Capture the cell that displays the provided text and extract its (x, y) central coordinate. 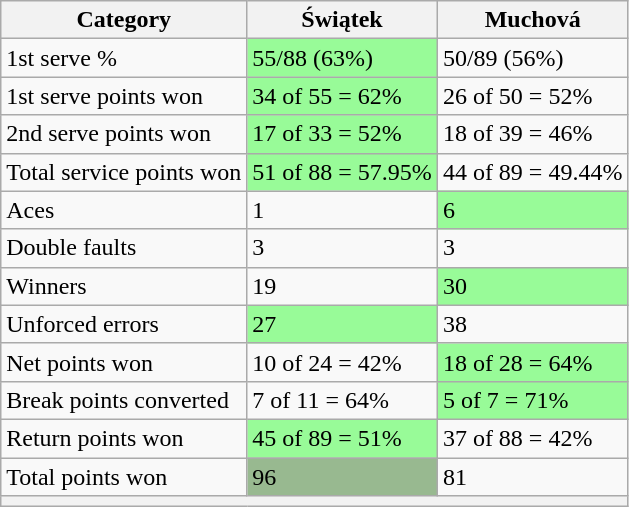
19 (342, 286)
38 (532, 324)
Break points converted (124, 400)
26 of 50 = 52% (532, 96)
Winners (124, 286)
18 of 39 = 46% (532, 134)
18 of 28 = 64% (532, 362)
Muchová (532, 20)
Świątek (342, 20)
Total service points won (124, 172)
Double faults (124, 248)
2nd serve points won (124, 134)
Aces (124, 210)
Category (124, 20)
1st serve % (124, 58)
45 of 89 = 51% (342, 438)
Total points won (124, 477)
10 of 24 = 42% (342, 362)
55/88 (63%) (342, 58)
1 (342, 210)
Return points won (124, 438)
30 (532, 286)
6 (532, 210)
5 of 7 = 71% (532, 400)
44 of 89 = 49.44% (532, 172)
Unforced errors (124, 324)
27 (342, 324)
Net points won (124, 362)
51 of 88 = 57.95% (342, 172)
37 of 88 = 42% (532, 438)
34 of 55 = 62% (342, 96)
96 (342, 477)
17 of 33 = 52% (342, 134)
50/89 (56%) (532, 58)
1st serve points won (124, 96)
81 (532, 477)
7 of 11 = 64% (342, 400)
